Scan for the cell matching the given text and deliver its [x, y] coordinate at center. 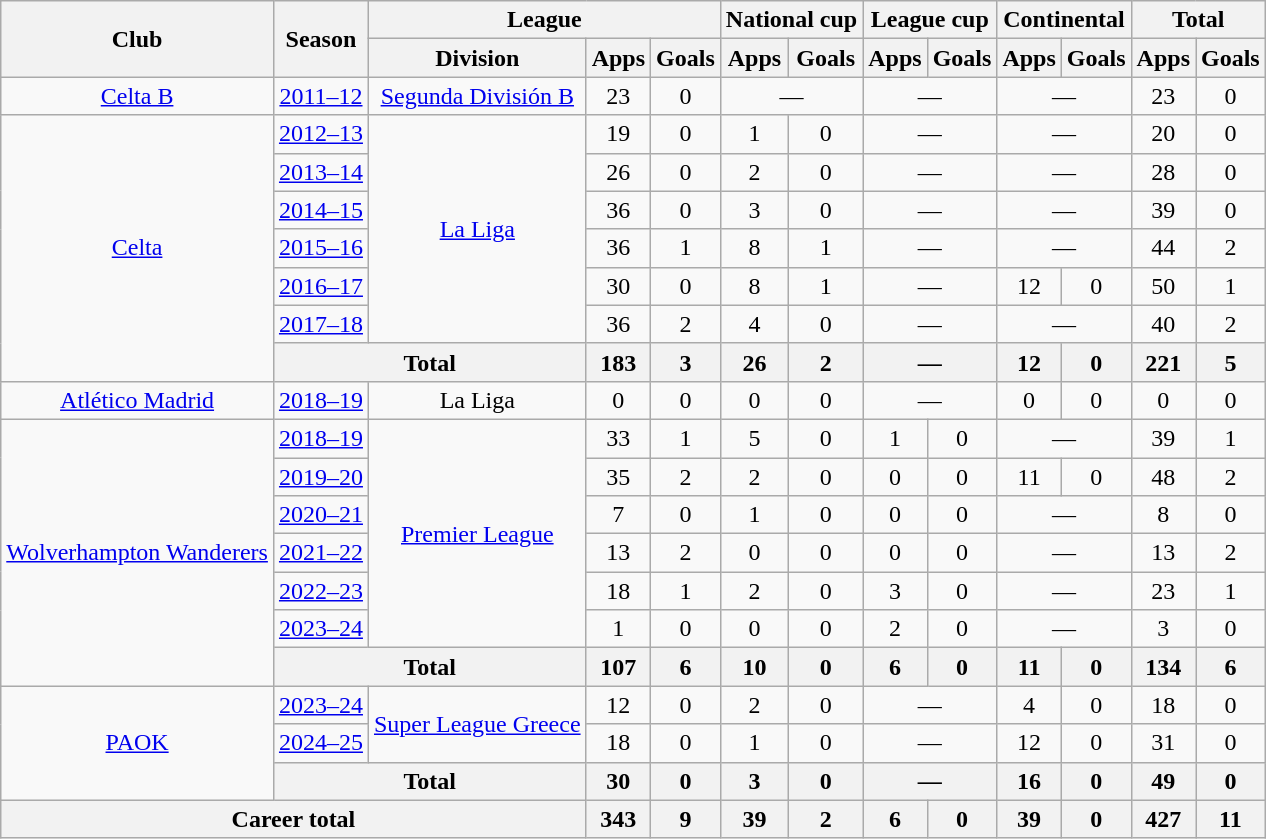
221 [1163, 362]
343 [618, 819]
183 [618, 362]
Continental [1064, 20]
2021–22 [320, 553]
49 [1163, 781]
2012–13 [320, 134]
Celta [138, 248]
10 [754, 667]
2020–21 [320, 515]
League [544, 20]
20 [1163, 134]
Atlético Madrid [138, 400]
107 [618, 667]
33 [618, 438]
2013–14 [320, 172]
League cup [930, 20]
28 [1163, 172]
2022–23 [320, 591]
9 [686, 819]
Division [477, 58]
Segunda División B [477, 96]
16 [1029, 781]
40 [1163, 324]
50 [1163, 286]
35 [618, 477]
2016–17 [320, 286]
2015–16 [320, 248]
Super League Greece [477, 724]
2011–12 [320, 96]
427 [1163, 819]
19 [618, 134]
PAOK [138, 743]
48 [1163, 477]
2014–15 [320, 210]
Celta B [138, 96]
2019–20 [320, 477]
7 [618, 515]
2024–25 [320, 743]
Premier League [477, 533]
44 [1163, 248]
Season [320, 39]
134 [1163, 667]
Career total [294, 819]
Club [138, 39]
2017–18 [320, 324]
National cup [791, 20]
31 [1163, 743]
Wolverhampton Wanderers [138, 552]
